Capture the cell that displays the provided text and extract its (X, Y) central coordinate. 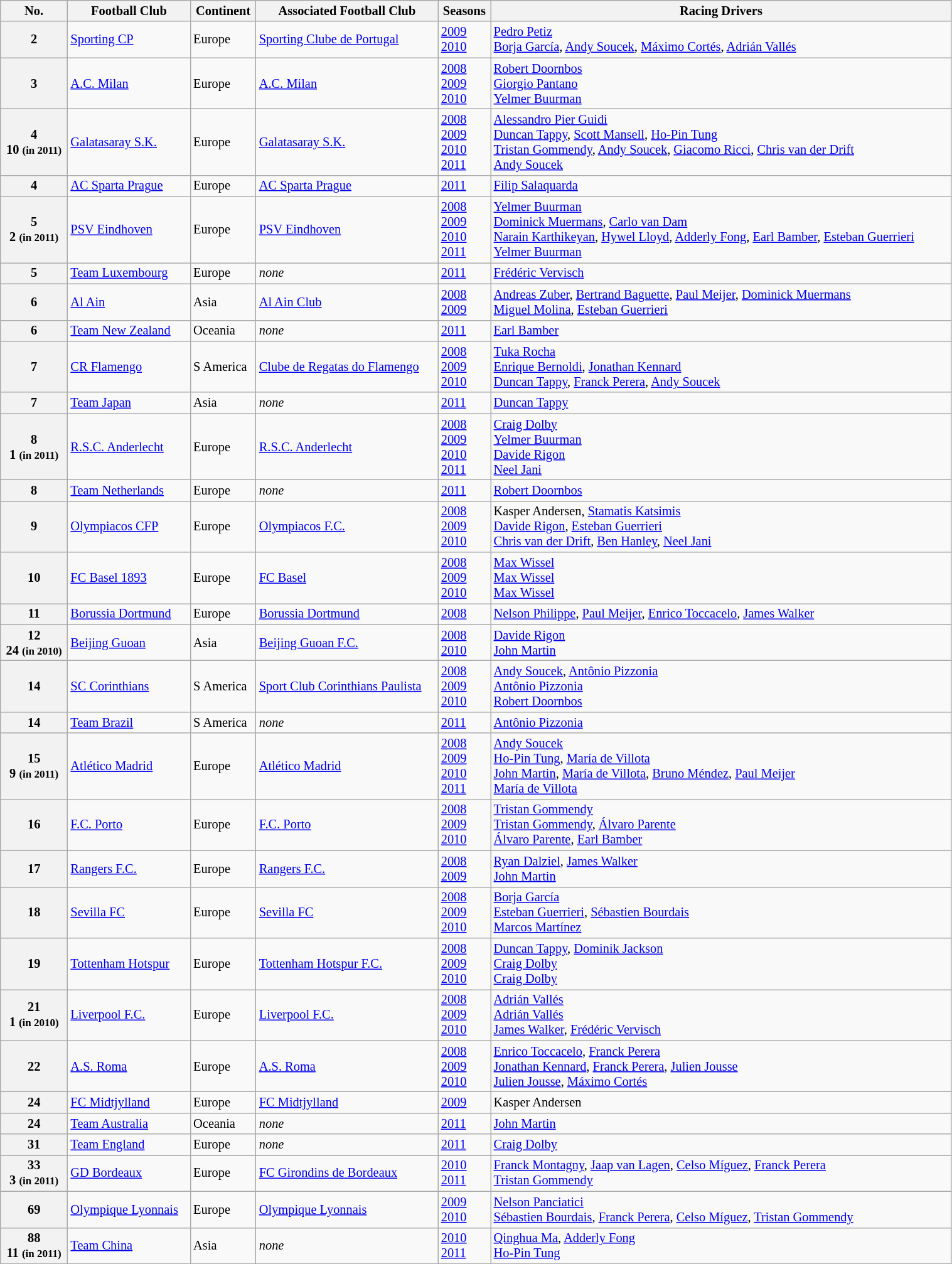
Team Brazil (129, 722)
Beijing Guoan (129, 643)
159 (in 2011) (34, 766)
Antônio Pizzonia (721, 722)
4 (34, 186)
Clube de Regatas do Flamengo (347, 367)
3 (34, 83)
410 (in 2011) (34, 142)
FC Girondins de Bordeaux (347, 1173)
10 (34, 578)
Andy Soucek, Antônio PizzoniaAntônio PizzoniaRobert Doornbos (721, 686)
Sport Club Corinthians Paulista (347, 686)
SC Corinthians (129, 686)
2008 (464, 614)
Beijing Guoan F.C. (347, 643)
Al Ain Club (347, 302)
Olympiacos F.C. (347, 527)
Earl Bamber (721, 331)
333 (in 2011) (34, 1173)
20082010 (464, 643)
Team England (129, 1145)
211 (in 2010) (34, 1015)
2009 (464, 1102)
Robert Doornbos (721, 490)
Craig Dolby (721, 1145)
Kasper Andersen, Stamatis KatsimisDavide Rigon, Esteban GuerrieriChris van der Drift, Ben Hanley, Neel Jani (721, 527)
Duncan Tappy, Dominik JacksonCraig DolbyCraig Dolby (721, 963)
John Martin (721, 1123)
Tottenham Hotspur F.C. (347, 963)
Al Ain (129, 302)
GD Bordeaux (129, 1173)
Sporting Clube de Portugal (347, 40)
Associated Football Club (347, 11)
8 (34, 490)
Adrián VallésAdrián VallésJames Walker, Frédéric Vervisch (721, 1015)
19 (34, 963)
CR Flamengo (129, 367)
Ryan Dalziel, James WalkerJohn Martin (721, 869)
Frédéric Vervisch (721, 273)
69 (34, 1209)
Alessandro Pier GuidiDuncan Tappy, Scott Mansell, Ho-Pin TungTristan Gommendy, Andy Soucek, Giacomo Ricci, Chris van der DriftAndy Soucek (721, 142)
Olympiacos CFP (129, 527)
Team Luxembourg (129, 273)
Duncan Tappy (721, 403)
Andy SoucekHo-Pin Tung, María de VillotaJohn Martin, María de Villota, Bruno Méndez, Paul MeijerMaría de Villota (721, 766)
Qinghua Ma, Adderly FongHo-Pin Tung (721, 1246)
52 (in 2011) (34, 230)
18 (34, 913)
5 (34, 273)
9 (34, 527)
Craig DolbyYelmer BuurmanDavide RigonNeel Jani (721, 447)
Nelson Philippe, Paul Meijer, Enrico Toccacelo, James Walker (721, 614)
Max WisselMax WisselMax Wissel (721, 578)
81 (in 2011) (34, 447)
Davide RigonJohn Martin (721, 643)
Team Australia (129, 1123)
Seasons (464, 11)
Continent (223, 11)
22 (34, 1066)
Racing Drivers (721, 11)
Filip Salaquarda (721, 186)
2 (34, 40)
1224 (in 2010) (34, 643)
Robert DoornbosGiorgio PantanoYelmer Buurman (721, 83)
Team Japan (129, 403)
FC Basel (347, 578)
31 (34, 1145)
Tristan GommendyTristan Gommendy, Álvaro ParenteÁlvaro Parente, Earl Bamber (721, 825)
Tuka RochaEnrique Bernoldi, Jonathan KennardDuncan Tappy, Franck Perera, Andy Soucek (721, 367)
17 (34, 869)
Sporting CP (129, 40)
Team Netherlands (129, 490)
Tottenham Hotspur (129, 963)
Enrico Toccacelo, Franck PereraJonathan Kennard, Franck Perera, Julien JousseJulien Jousse, Máximo Cortés (721, 1066)
Football Club (129, 11)
Franck Montagny, Jaap van Lagen, Celso Míguez, Franck PereraTristan Gommendy (721, 1173)
11 (34, 614)
Team China (129, 1246)
Pedro PetizBorja García, Andy Soucek, Máximo Cortés, Adrián Vallés (721, 40)
Yelmer BuurmanDominick Muermans, Carlo van DamNarain Karthikeyan, Hywel Lloyd, Adderly Fong, Earl Bamber, Esteban GuerrieriYelmer Buurman (721, 230)
Team New Zealand (129, 331)
No. (34, 11)
FC Basel 1893 (129, 578)
Andreas Zuber, Bertrand Baguette, Paul Meijer, Dominick MuermansMiguel Molina, Esteban Guerrieri (721, 302)
Nelson PanciaticiSébastien Bourdais, Franck Perera, Celso Míguez, Tristan Gommendy (721, 1209)
16 (34, 825)
8811 (in 2011) (34, 1246)
Kasper Andersen (721, 1102)
Borja GarcíaEsteban Guerrieri, Sébastien BourdaisMarcos Martínez (721, 913)
